Output the (X, Y) coordinate of the center of the cell containing the given text.  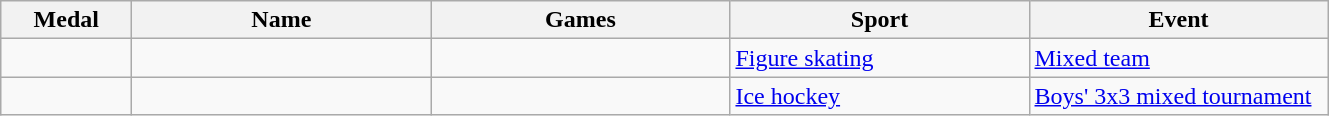
Medal (66, 20)
Boys' 3x3 mixed tournament (1178, 96)
Games (580, 20)
Event (1178, 20)
Figure skating (880, 58)
Name (282, 20)
Sport (880, 20)
Ice hockey (880, 96)
Mixed team (1178, 58)
